Search for the cell housing the specified text and yield its [X, Y] center coordinate. 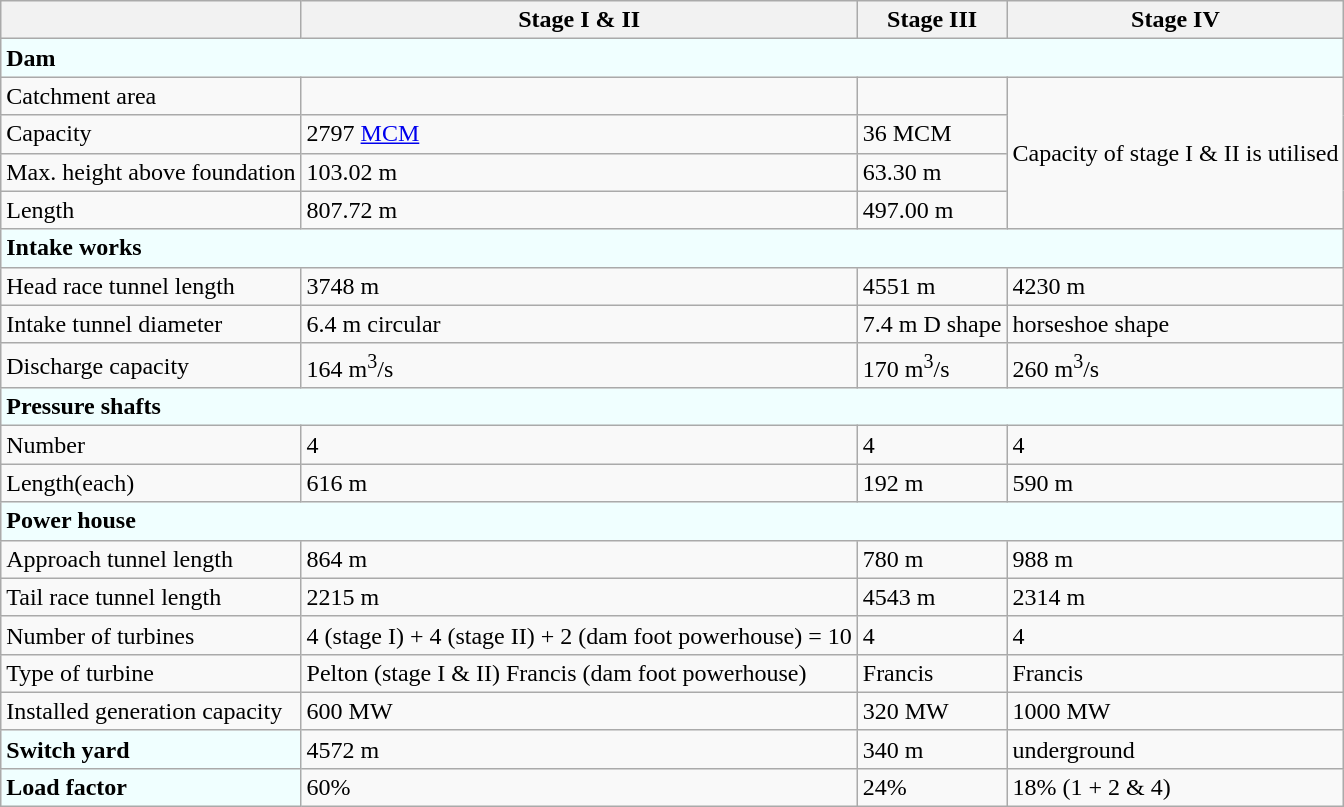
4 (stage I) + 4 (stage II) + 2 (dam foot powerhouse) = 10 [579, 635]
63.30 m [932, 172]
Number of turbines [151, 635]
Discharge capacity [151, 366]
260 m3/s [1176, 366]
horseshoe shape [1176, 324]
Max. height above foundation [151, 172]
4551 m [932, 286]
780 m [932, 559]
4543 m [932, 597]
Capacity of stage I & II is utilised [1176, 153]
Type of turbine [151, 673]
Length [151, 210]
497.00 m [932, 210]
Head race tunnel length [151, 286]
988 m [1176, 559]
2797 MCM [579, 134]
underground [1176, 749]
1000 MW [1176, 711]
192 m [932, 483]
60% [579, 787]
320 MW [932, 711]
2215 m [579, 597]
Stage III [932, 20]
Stage I & II [579, 20]
Pressure shafts [672, 407]
Dam [672, 58]
616 m [579, 483]
6.4 m circular [579, 324]
18% (1 + 2 & 4) [1176, 787]
600 MW [579, 711]
590 m [1176, 483]
Length(each) [151, 483]
Installed generation capacity [151, 711]
864 m [579, 559]
4572 m [579, 749]
Intake works [672, 248]
103.02 m [579, 172]
170 m3/s [932, 366]
2314 m [1176, 597]
24% [932, 787]
Pelton (stage I & II) Francis (dam foot powerhouse) [579, 673]
807.72 m [579, 210]
Intake tunnel diameter [151, 324]
3748 m [579, 286]
Catchment area [151, 96]
164 m3/s [579, 366]
Approach tunnel length [151, 559]
Number [151, 445]
Tail race tunnel length [151, 597]
Power house [672, 521]
340 m [932, 749]
4230 m [1176, 286]
Capacity [151, 134]
Load factor [151, 787]
Switch yard [151, 749]
7.4 m D shape [932, 324]
36 MCM [932, 134]
Stage IV [1176, 20]
